Capture the cell that displays the provided text and extract its [x, y] central coordinate. 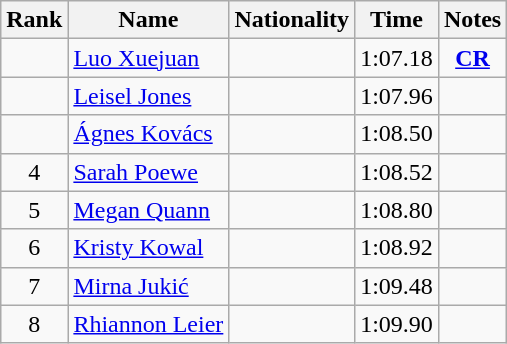
8 [34, 324]
Time [397, 20]
1:08.52 [397, 172]
6 [34, 248]
CR [472, 58]
1:07.96 [397, 96]
7 [34, 286]
Mirna Jukić [148, 286]
Kristy Kowal [148, 248]
Nationality [292, 20]
Sarah Poewe [148, 172]
1:07.18 [397, 58]
Luo Xuejuan [148, 58]
Rank [34, 20]
1:09.90 [397, 324]
Rhiannon Leier [148, 324]
Name [148, 20]
1:08.50 [397, 134]
1:08.92 [397, 248]
5 [34, 210]
1:09.48 [397, 286]
1:08.80 [397, 210]
Megan Quann [148, 210]
4 [34, 172]
Leisel Jones [148, 96]
Notes [472, 20]
Ágnes Kovács [148, 134]
